Detect which cell encompasses the target text, then output its (X, Y) center coordinate. 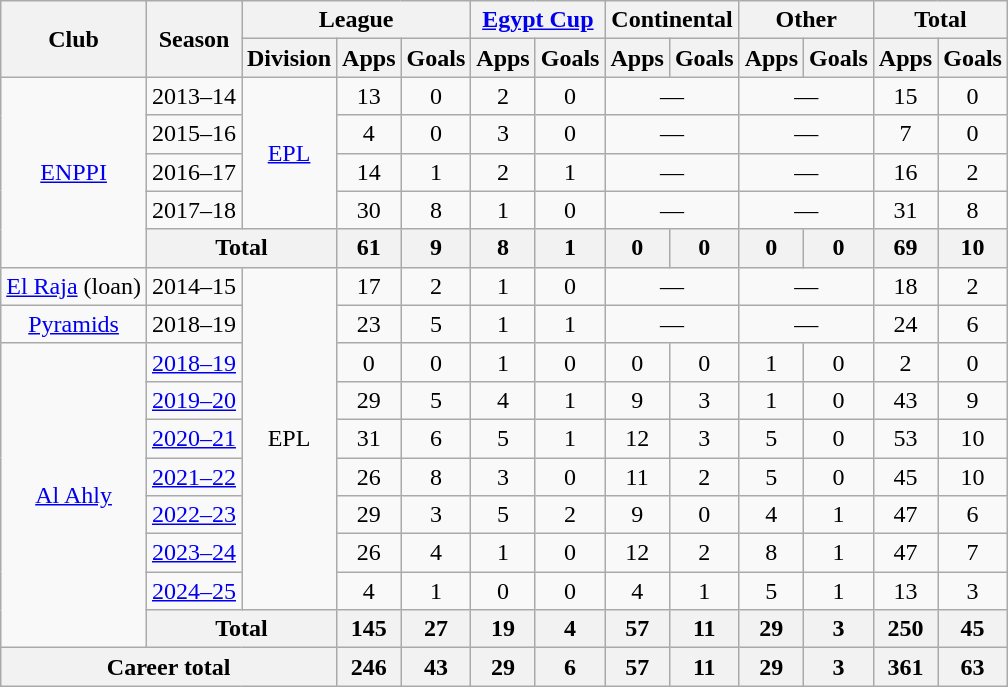
2016–17 (194, 172)
53 (905, 438)
2023–24 (194, 553)
2019–20 (194, 400)
2015–16 (194, 134)
16 (905, 172)
Al Ahly (74, 495)
League (356, 20)
Continental (672, 20)
15 (905, 96)
El Raja (loan) (74, 286)
246 (369, 667)
2013–14 (194, 96)
61 (369, 248)
2021–22 (194, 477)
Other (806, 20)
2017–18 (194, 210)
2020–21 (194, 438)
63 (973, 667)
ENPPI (74, 172)
2024–25 (194, 591)
Career total (169, 667)
23 (369, 324)
250 (905, 629)
Egypt Cup (538, 20)
18 (905, 286)
30 (369, 210)
2014–15 (194, 286)
145 (369, 629)
69 (905, 248)
2022–23 (194, 515)
17 (369, 286)
Pyramids (74, 324)
27 (436, 629)
19 (503, 629)
Season (194, 39)
24 (905, 324)
361 (905, 667)
Division (290, 58)
14 (369, 172)
Club (74, 39)
